Extract the (X, Y) coordinate from the center of the cell holding the provided text.  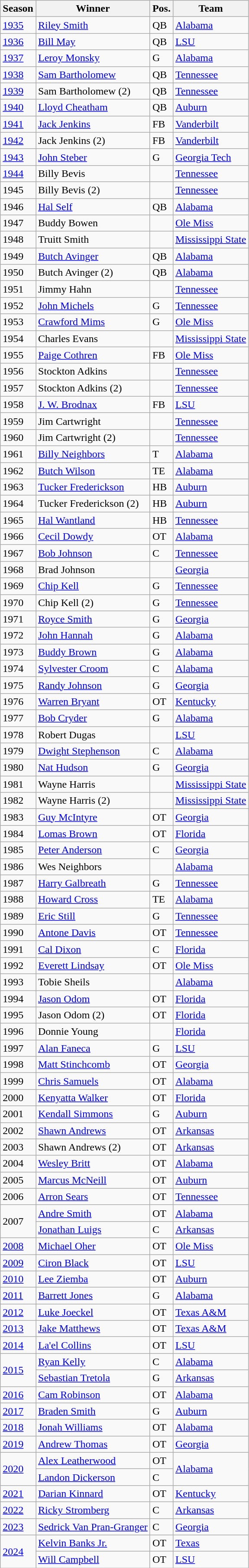
Team (210, 9)
Matt Stinchcomb (93, 1065)
1986 (18, 867)
1982 (18, 801)
2007 (18, 1221)
2006 (18, 1196)
1948 (18, 240)
Royce Smith (93, 619)
Charles Evans (93, 339)
1952 (18, 306)
Wes Neighbors (93, 867)
1949 (18, 256)
Sedrick Van Pran-Granger (93, 1526)
1985 (18, 850)
Ricky Stromberg (93, 1510)
2016 (18, 1395)
2001 (18, 1114)
1958 (18, 404)
Kelvin Banks Jr. (93, 1543)
Cecil Dowdy (93, 537)
Butch Avinger (2) (93, 273)
1970 (18, 603)
Billy Bevis (2) (93, 190)
2000 (18, 1098)
Lee Ziemba (93, 1279)
Eric Still (93, 916)
Season (18, 9)
1938 (18, 75)
Jason Odom (93, 998)
Andre Smith (93, 1213)
Barrett Jones (93, 1296)
1955 (18, 355)
1977 (18, 718)
Lloyd Cheatham (93, 108)
1980 (18, 768)
Alan Faneca (93, 1048)
2009 (18, 1263)
1976 (18, 701)
Billy Neighbors (93, 454)
2018 (18, 1428)
1960 (18, 437)
Kenyatta Walker (93, 1098)
1943 (18, 157)
Jim Cartwright (2) (93, 437)
1959 (18, 421)
1975 (18, 685)
Stockton Adkins (93, 372)
1939 (18, 91)
Wesley Britt (93, 1164)
Randy Johnson (93, 685)
1972 (18, 636)
Bob Johnson (93, 553)
1942 (18, 140)
1945 (18, 190)
Jason Odom (2) (93, 1015)
1944 (18, 173)
Texas (210, 1543)
1968 (18, 570)
1935 (18, 25)
1937 (18, 58)
Buddy Brown (93, 652)
Robert Dugas (93, 735)
1995 (18, 1015)
John Michels (93, 306)
Cal Dixon (93, 949)
Brad Johnson (93, 570)
Guy McIntyre (93, 817)
1988 (18, 900)
Sam Bartholomew (2) (93, 91)
Billy Bevis (93, 173)
Lomas Brown (93, 834)
2020 (18, 1469)
1964 (18, 504)
Will Campbell (93, 1560)
Peter Anderson (93, 850)
2021 (18, 1493)
1941 (18, 124)
Riley Smith (93, 25)
Donnie Young (93, 1032)
1961 (18, 454)
1999 (18, 1081)
Everett Lindsay (93, 965)
2013 (18, 1329)
2015 (18, 1370)
Hal Self (93, 207)
Leroy Monsky (93, 58)
Sebastian Tretola (93, 1378)
Chris Samuels (93, 1081)
1947 (18, 223)
Butch Wilson (93, 470)
1936 (18, 42)
Shawn Andrews (93, 1131)
Tucker Frederickson (2) (93, 504)
Michael Oher (93, 1246)
Butch Avinger (93, 256)
1983 (18, 817)
2002 (18, 1131)
Harry Galbreath (93, 883)
Crawford Mims (93, 322)
Jack Jenkins (2) (93, 140)
1997 (18, 1048)
1978 (18, 735)
Shawn Andrews (2) (93, 1147)
1954 (18, 339)
J. W. Brodnax (93, 404)
1989 (18, 916)
2024 (18, 1552)
Cam Robinson (93, 1395)
1974 (18, 668)
Braden Smith (93, 1411)
Marcus McNeill (93, 1180)
1992 (18, 965)
1965 (18, 520)
2003 (18, 1147)
2019 (18, 1444)
Tucker Frederickson (93, 487)
1957 (18, 388)
Howard Cross (93, 900)
Bob Cryder (93, 718)
1962 (18, 470)
Nat Hudson (93, 768)
Antone Davis (93, 932)
Dwight Stephenson (93, 751)
Bill May (93, 42)
Wayne Harris (93, 784)
2005 (18, 1180)
Landon Dickerson (93, 1477)
John Hannah (93, 636)
John Steber (93, 157)
2014 (18, 1345)
1971 (18, 619)
1973 (18, 652)
Pos. (161, 9)
Jonah Williams (93, 1428)
1996 (18, 1032)
Chip Kell (93, 586)
1987 (18, 883)
1956 (18, 372)
Jake Matthews (93, 1329)
1940 (18, 108)
Ryan Kelly (93, 1362)
1966 (18, 537)
Andrew Thomas (93, 1444)
Stockton Adkins (2) (93, 388)
2023 (18, 1526)
Ciron Black (93, 1263)
2010 (18, 1279)
Winner (93, 9)
2012 (18, 1312)
1979 (18, 751)
Kendall Simmons (93, 1114)
1990 (18, 932)
Sam Bartholomew (93, 75)
Buddy Bowen (93, 223)
Luke Joeckel (93, 1312)
Warren Bryant (93, 701)
1993 (18, 982)
Truitt Smith (93, 240)
1953 (18, 322)
1946 (18, 207)
1950 (18, 273)
2011 (18, 1296)
2017 (18, 1411)
Chip Kell (2) (93, 603)
2022 (18, 1510)
1984 (18, 834)
Georgia Tech (210, 157)
2004 (18, 1164)
1969 (18, 586)
Arron Sears (93, 1196)
Jim Cartwright (93, 421)
Sylvester Croom (93, 668)
T (161, 454)
1998 (18, 1065)
1951 (18, 289)
1991 (18, 949)
Darian Kinnard (93, 1493)
1994 (18, 998)
Jonathan Luigs (93, 1229)
1967 (18, 553)
2008 (18, 1246)
Tobie Sheils (93, 982)
Wayne Harris (2) (93, 801)
Paige Cothren (93, 355)
1981 (18, 784)
Jimmy Hahn (93, 289)
Jack Jenkins (93, 124)
La'el Collins (93, 1345)
Alex Leatherwood (93, 1460)
1963 (18, 487)
Hal Wantland (93, 520)
